Determine the [x, y] coordinate at the center of the cell enclosing the given text.  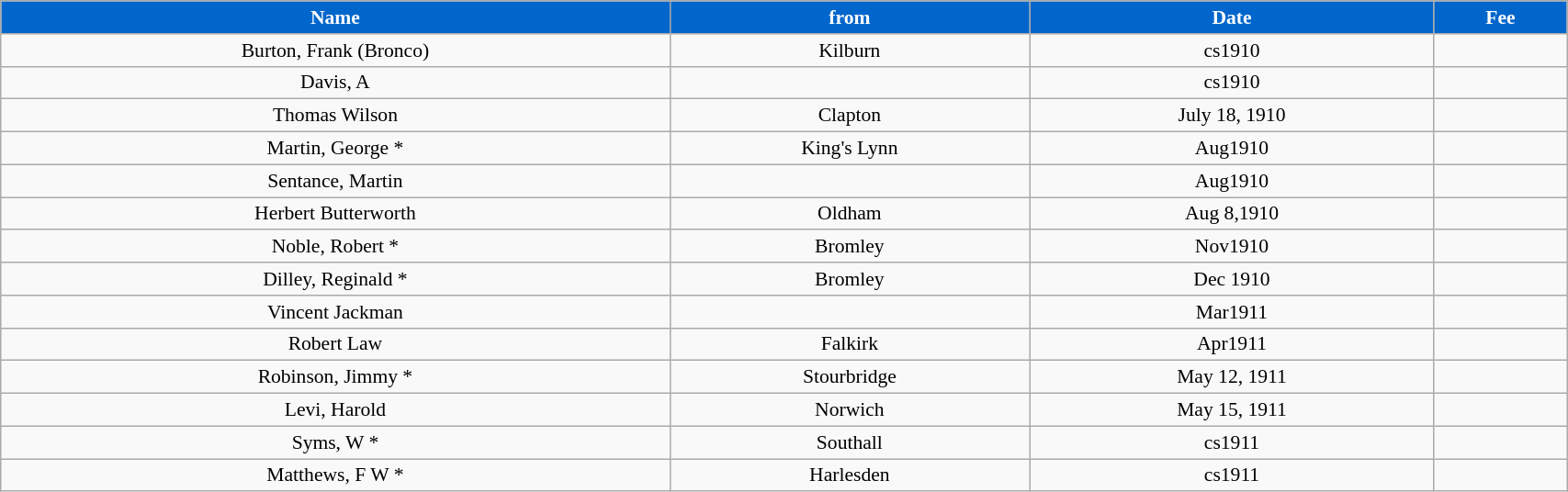
May 15, 1911 [1233, 410]
King's Lynn [850, 149]
July 18, 1910 [1233, 116]
Sentance, Martin [335, 181]
Southall [850, 442]
Levi, Harold [335, 410]
Date [1233, 17]
Dilley, Reginald * [335, 279]
Noble, Robert * [335, 247]
Apr1911 [1233, 344]
Matthews, F W * [335, 475]
Stourbridge [850, 377]
Robinson, Jimmy * [335, 377]
Dec 1910 [1233, 279]
Oldham [850, 214]
Harlesden [850, 475]
Kilburn [850, 50]
May 12, 1911 [1233, 377]
from [850, 17]
Syms, W * [335, 442]
Robert Law [335, 344]
Vincent Jackman [335, 312]
Clapton [850, 116]
Nov1910 [1233, 247]
Name [335, 17]
Martin, George * [335, 149]
Mar1911 [1233, 312]
Thomas Wilson [335, 116]
Herbert Butterworth [335, 214]
Burton, Frank (Bronco) [335, 50]
Norwich [850, 410]
Davis, A [335, 83]
Aug 8,1910 [1233, 214]
Falkirk [850, 344]
Fee [1500, 17]
